For the text-containing cell, return its midpoint in (X, Y) coordinate format. 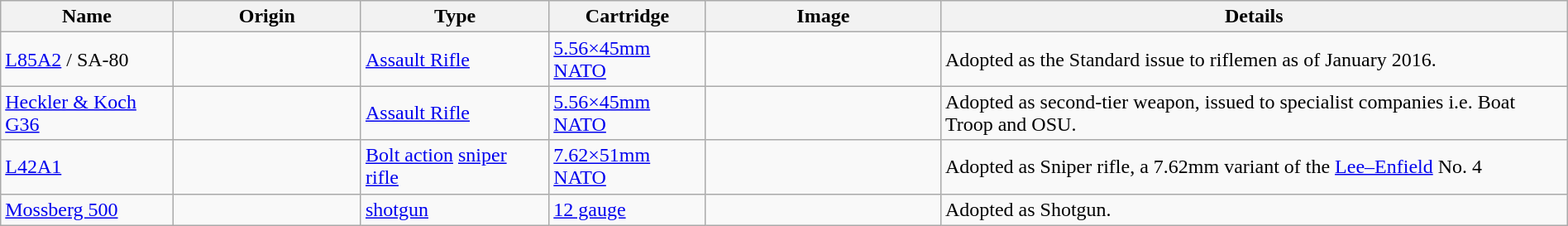
Cartridge (627, 17)
Adopted as second-tier weapon, issued to specialist companies i.e. Boat Troop and OSU. (1254, 113)
L42A1 (87, 167)
Name (87, 17)
Adopted as Shotgun. (1254, 209)
Adopted as the Standard issue to riflemen as of January 2016. (1254, 60)
Heckler & Koch G36 (87, 113)
Bolt action sniper rifle (455, 167)
7.62×51mm NATO (627, 167)
12 gauge (627, 209)
Details (1254, 17)
Type (455, 17)
Mossberg 500 (87, 209)
Adopted as Sniper rifle, a 7.62mm variant of the Lee–Enfield No. 4 (1254, 167)
shotgun (455, 209)
Origin (266, 17)
Image (823, 17)
L85A2 / SA-80 (87, 60)
